Find where the given text appears and provide that cell's center as [x, y] coordinate. 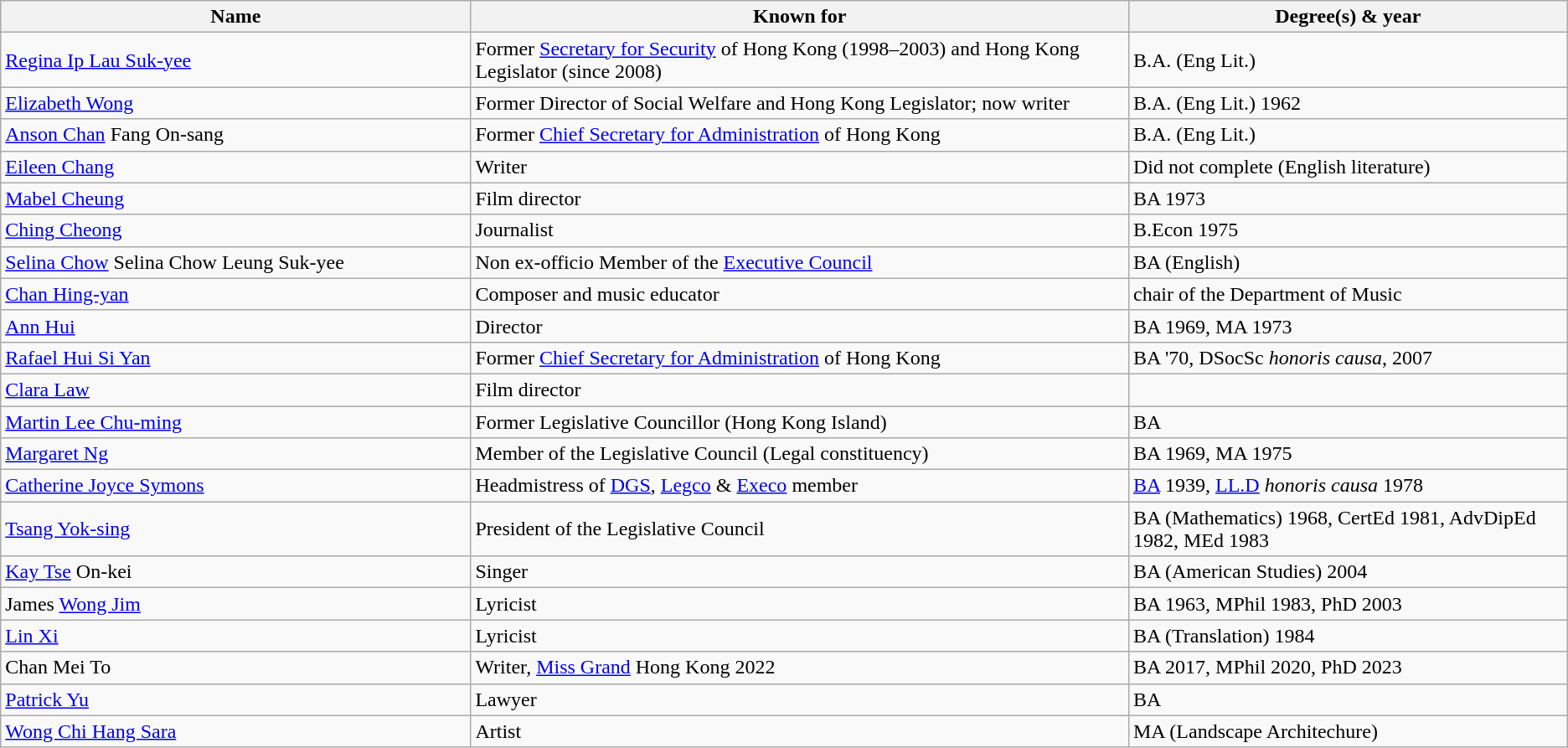
Non ex-officio Member of the Executive Council [800, 262]
Journalist [800, 230]
MA (Landscape Architechure) [1348, 731]
Degree(s) & year [1348, 17]
Eileen Chang [236, 167]
Mabel Cheung [236, 199]
Wong Chi Hang Sara [236, 731]
chair of the Department of Music [1348, 294]
BA 1969, MA 1973 [1348, 326]
BA 1969, MA 1975 [1348, 454]
Selina Chow Selina Chow Leung Suk-yee [236, 262]
B.Econ 1975 [1348, 230]
Ann Hui [236, 326]
BA (English) [1348, 262]
BA '70, DSocSc honoris causa, 2007 [1348, 358]
Artist [800, 731]
Margaret Ng [236, 454]
Lin Xi [236, 636]
Chan Mei To [236, 668]
Name [236, 17]
Former Director of Social Welfare and Hong Kong Legislator; now writer [800, 103]
BA (Mathematics) 1968, CertEd 1981, AdvDipEd 1982, MEd 1983 [1348, 529]
President of the Legislative Council [800, 529]
Tsang Yok-sing [236, 529]
Former Legislative Councillor (Hong Kong Island) [800, 421]
Did not complete (English literature) [1348, 167]
Ching Cheong [236, 230]
Elizabeth Wong [236, 103]
BA 1939, LL.D honoris causa 1978 [1348, 486]
Patrick Yu [236, 699]
Headmistress of DGS, Legco & Execo member [800, 486]
B.A. (Eng Lit.) 1962 [1348, 103]
Writer [800, 167]
Lawyer [800, 699]
Singer [800, 572]
BA (American Studies) 2004 [1348, 572]
Clara Law [236, 389]
Member of the Legislative Council (Legal constituency) [800, 454]
Anson Chan Fang On-sang [236, 135]
Director [800, 326]
Rafael Hui Si Yan [236, 358]
BA 1963, MPhil 1983, PhD 2003 [1348, 604]
Kay Tse On-kei [236, 572]
Regina Ip Lau Suk-yee [236, 60]
Writer, Miss Grand Hong Kong 2022 [800, 668]
Chan Hing-yan [236, 294]
Known for [800, 17]
Catherine Joyce Symons [236, 486]
BA 1973 [1348, 199]
James Wong Jim [236, 604]
Composer and music educator [800, 294]
BA (Translation) 1984 [1348, 636]
Martin Lee Chu-ming [236, 421]
Former Secretary for Security of Hong Kong (1998–2003) and Hong Kong Legislator (since 2008) [800, 60]
BA 2017, MPhil 2020, PhD 2023 [1348, 668]
